Pinpoint the cell where the given text exists, returning its (x, y) midpoint coordinate. 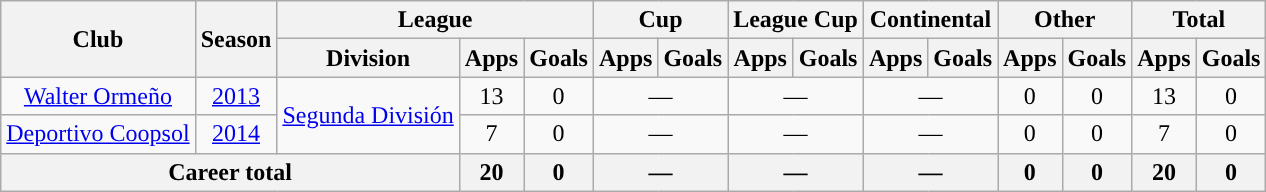
Segunda División (368, 115)
Club (98, 39)
Continental (930, 20)
League (436, 20)
Season (236, 39)
Division (368, 58)
Career total (230, 172)
Total (1199, 20)
2013 (236, 96)
Deportivo Coopsol (98, 134)
Other (1065, 20)
League Cup (796, 20)
Walter Ormeño (98, 96)
Cup (660, 20)
2014 (236, 134)
